For the text-containing cell, return its midpoint in [X, Y] coordinate format. 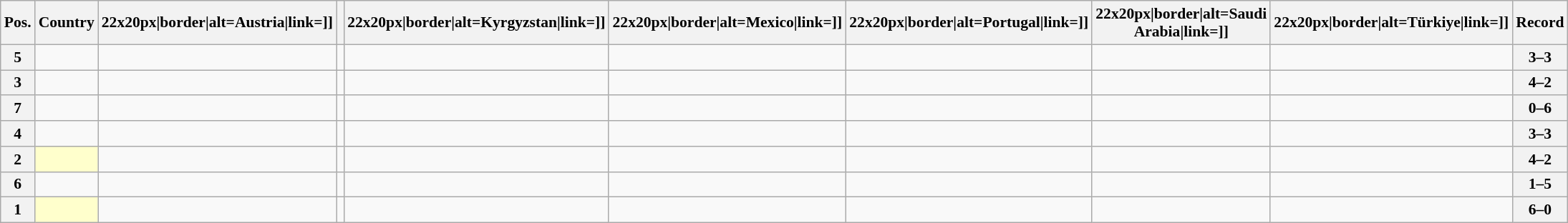
6 [18, 184]
22x20px|border|alt=Türkiye|link=]] [1391, 23]
Record [1539, 23]
6–0 [1539, 210]
Pos. [18, 23]
2 [18, 159]
22x20px|border|alt=Kyrgyzstan|link=]] [476, 23]
Country [67, 23]
3 [18, 83]
1 [18, 210]
22x20px|border|alt=Saudi Arabia|link=]] [1181, 23]
22x20px|border|alt=Mexico|link=]] [727, 23]
4 [18, 134]
0–6 [1539, 109]
7 [18, 109]
1–5 [1539, 184]
22x20px|border|alt=Portugal|link=]] [969, 23]
5 [18, 57]
22x20px|border|alt=Austria|link=]] [218, 23]
